Detect which cell encompasses the target text, then output its (X, Y) center coordinate. 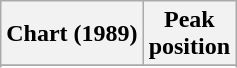
Peakposition (189, 34)
Chart (1989) (72, 34)
